Output the (x, y) coordinate of the center of the cell containing the given text.  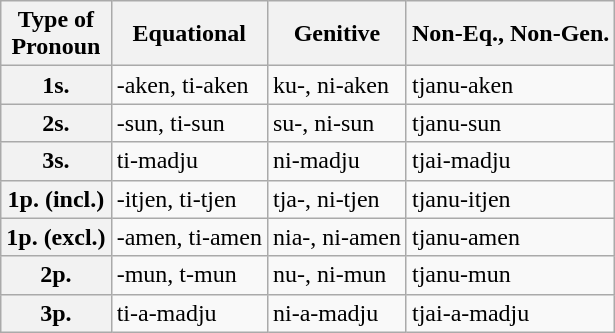
Equational (189, 34)
Genitive (336, 34)
1p. (excl.) (56, 237)
ti-a-madju (189, 313)
2s. (56, 123)
su-, ni-sun (336, 123)
1s. (56, 85)
ni-madju (336, 161)
tjanu-itjen (510, 199)
ti-madju (189, 161)
tjanu-aken (510, 85)
1p. (incl.) (56, 199)
tjanu-sun (510, 123)
-aken, ti-aken (189, 85)
nu-, ni-mun (336, 275)
3p. (56, 313)
tjanu-mun (510, 275)
3s. (56, 161)
-mun, t-mun (189, 275)
tjai-madju (510, 161)
Non-Eq., Non-Gen. (510, 34)
-sun, ti-sun (189, 123)
Type of Pronoun (56, 34)
2p. (56, 275)
-itjen, ti-tjen (189, 199)
-amen, ti-amen (189, 237)
tja-, ni-tjen (336, 199)
tjai-a-madju (510, 313)
tjanu-amen (510, 237)
nia-, ni-amen (336, 237)
ni-a-madju (336, 313)
ku-, ni-aken (336, 85)
